From the cell containing the given text, extract its center point as [x, y] coordinate. 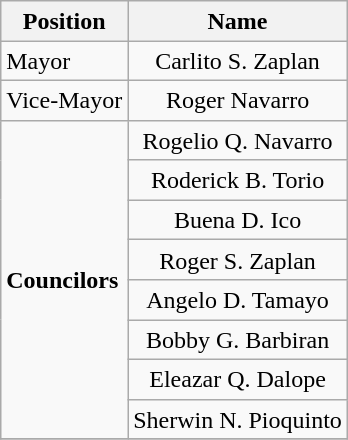
Roger Navarro [238, 100]
Position [64, 21]
Councilors [64, 280]
Eleazar Q. Dalope [238, 379]
Vice-Mayor [64, 100]
Carlito S. Zaplan [238, 61]
Roderick B. Torio [238, 180]
Name [238, 21]
Bobby G. Barbiran [238, 340]
Buena D. Ico [238, 220]
Roger S. Zaplan [238, 260]
Sherwin N. Pioquinto [238, 419]
Rogelio Q. Navarro [238, 140]
Mayor [64, 61]
Angelo D. Tamayo [238, 300]
